Capture the cell that displays the provided text and extract its (X, Y) central coordinate. 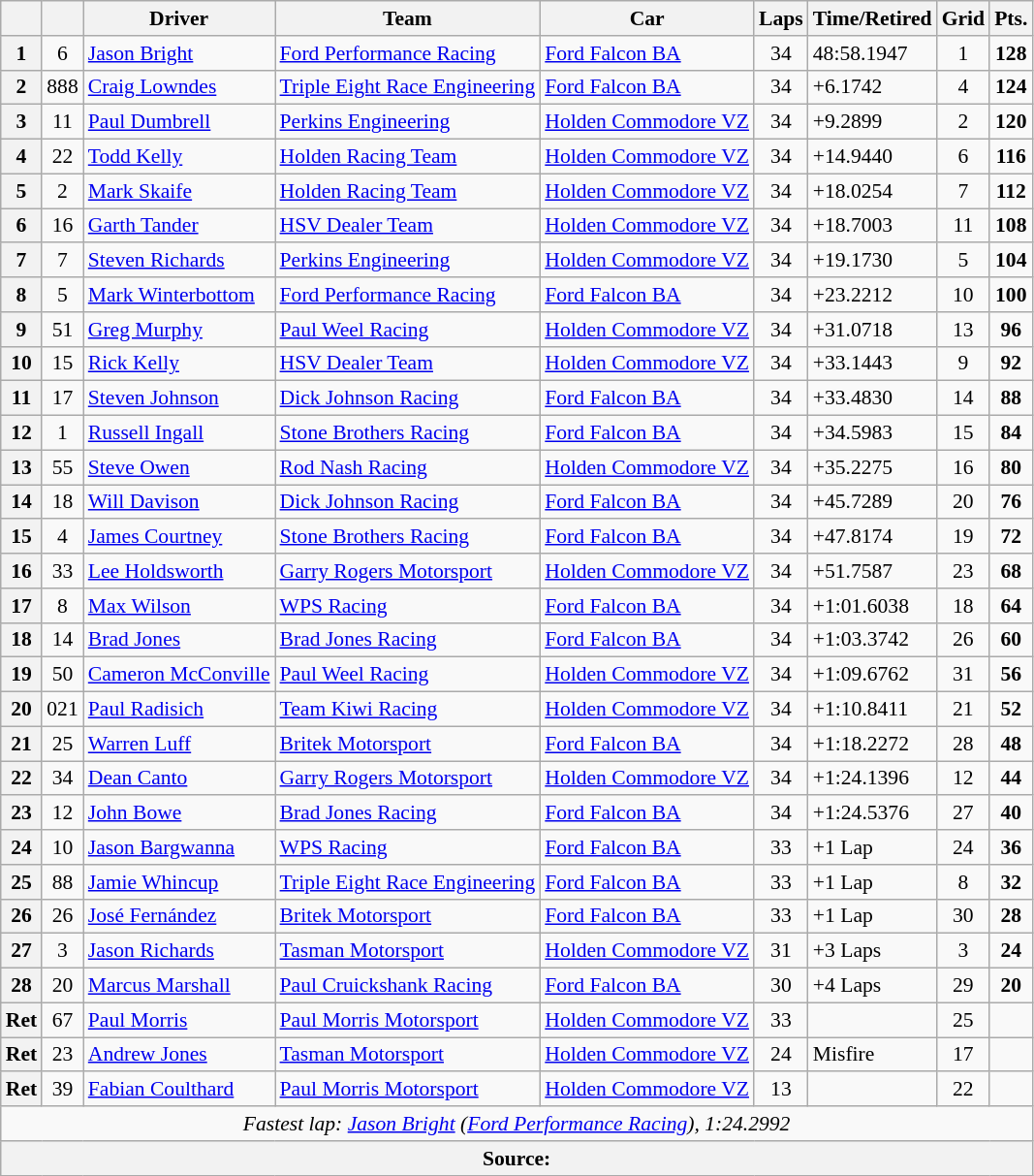
+33.4830 (872, 398)
112 (1011, 191)
Fabian Coulthard (179, 1090)
+47.8174 (872, 537)
Garth Tander (179, 226)
+33.1443 (872, 364)
021 (62, 710)
68 (1011, 571)
84 (1011, 433)
Jamie Whincup (179, 882)
Steven Richards (179, 261)
Pts. (1011, 18)
Paul Dumbrell (179, 122)
80 (1011, 467)
+45.7289 (872, 502)
100 (1011, 295)
Steven Johnson (179, 398)
48 (1011, 744)
+1:09.6762 (872, 675)
124 (1011, 87)
Paul Radisich (179, 710)
Misfire (872, 1055)
Lee Holdsworth (179, 571)
128 (1011, 53)
+34.5983 (872, 433)
+1:03.3742 (872, 640)
Craig Lowndes (179, 87)
40 (1011, 813)
Team Kiwi Racing (408, 710)
Marcus Marshall (179, 986)
+1:24.5376 (872, 813)
56 (1011, 675)
Jason Bargwanna (179, 847)
+4 Laps (872, 986)
Max Wilson (179, 606)
51 (62, 330)
60 (1011, 640)
Source: (517, 1159)
50 (62, 675)
Paul Morris (179, 1020)
92 (1011, 364)
67 (62, 1020)
48:58.1947 (872, 53)
+9.2899 (872, 122)
Mark Skaife (179, 191)
44 (1011, 779)
Mark Winterbottom (179, 295)
Fastest lap: Jason Bright (Ford Performance Racing), 1:24.2992 (517, 1124)
Time/Retired (872, 18)
Dean Canto (179, 779)
36 (1011, 847)
+3 Laps (872, 951)
Russell Ingall (179, 433)
Jason Richards (179, 951)
Steve Owen (179, 467)
Rick Kelly (179, 364)
29 (963, 986)
+1:24.1396 (872, 779)
+6.1742 (872, 87)
64 (1011, 606)
+19.1730 (872, 261)
Andrew Jones (179, 1055)
39 (62, 1090)
Todd Kelly (179, 157)
888 (62, 87)
José Fernández (179, 916)
Laps (781, 18)
52 (1011, 710)
Warren Luff (179, 744)
32 (1011, 882)
Cameron McConville (179, 675)
96 (1011, 330)
108 (1011, 226)
+18.7003 (872, 226)
+23.2212 (872, 295)
120 (1011, 122)
+35.2275 (872, 467)
Grid (963, 18)
Jason Bright (179, 53)
+18.0254 (872, 191)
+14.9440 (872, 157)
55 (62, 467)
+1:10.8411 (872, 710)
James Courtney (179, 537)
104 (1011, 261)
Greg Murphy (179, 330)
+1:18.2272 (872, 744)
John Bowe (179, 813)
Rod Nash Racing (408, 467)
72 (1011, 537)
Brad Jones (179, 640)
Driver (179, 18)
Team (408, 18)
+31.0718 (872, 330)
+1:01.6038 (872, 606)
+51.7587 (872, 571)
76 (1011, 502)
Will Davison (179, 502)
Car (647, 18)
Paul Cruickshank Racing (408, 986)
116 (1011, 157)
